Detect which cell encompasses the target text, then output its [x, y] center coordinate. 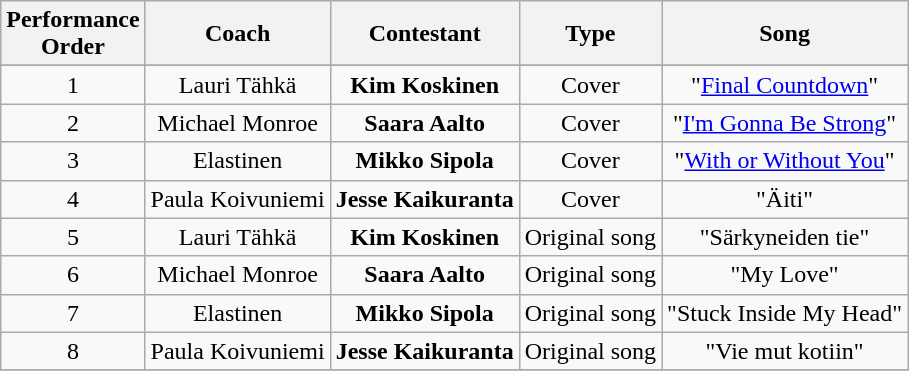
5 [73, 237]
"My Love" [785, 275]
"With or Without You" [785, 161]
Performance Order [73, 34]
1 [73, 85]
2 [73, 123]
"Stuck Inside My Head" [785, 313]
Type [590, 34]
"Äiti" [785, 199]
Coach [238, 34]
4 [73, 199]
7 [73, 313]
"Final Countdown" [785, 85]
3 [73, 161]
6 [73, 275]
"I'm Gonna Be Strong" [785, 123]
"Vie mut kotiin" [785, 351]
Contestant [424, 34]
8 [73, 351]
Song [785, 34]
"Särkyneiden tie" [785, 237]
